Scan for the cell matching the given text and deliver its (x, y) coordinate at center. 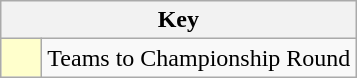
Teams to Championship Round (199, 58)
Key (178, 20)
